Pinpoint the cell where the given text exists, returning its [x, y] midpoint coordinate. 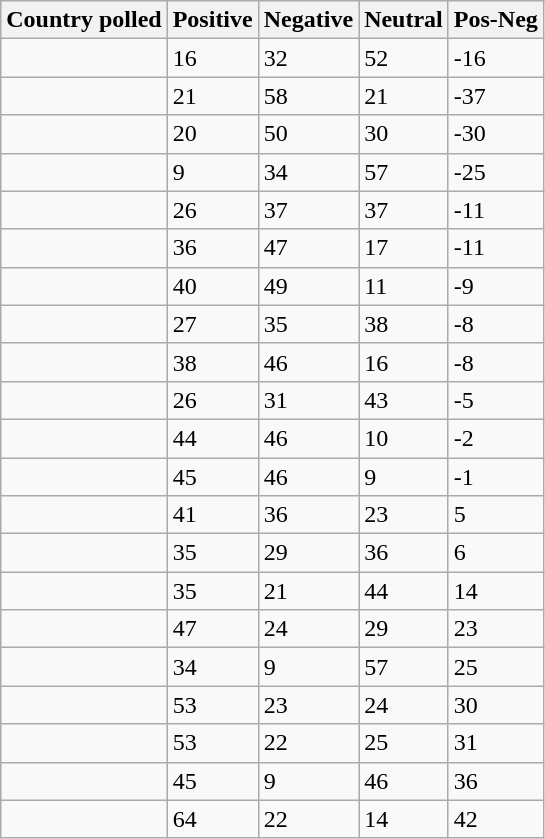
41 [212, 515]
Pos-Neg [496, 20]
5 [496, 515]
-25 [496, 172]
-5 [496, 400]
42 [496, 819]
-16 [496, 58]
49 [308, 286]
20 [212, 134]
50 [308, 134]
11 [404, 286]
-1 [496, 477]
58 [308, 96]
-2 [496, 438]
Negative [308, 20]
Positive [212, 20]
6 [496, 553]
-9 [496, 286]
Neutral [404, 20]
10 [404, 438]
64 [212, 819]
-37 [496, 96]
40 [212, 286]
27 [212, 324]
Country polled [84, 20]
17 [404, 248]
-30 [496, 134]
32 [308, 58]
43 [404, 400]
52 [404, 58]
